Scan for the cell matching the given text and deliver its [x, y] coordinate at center. 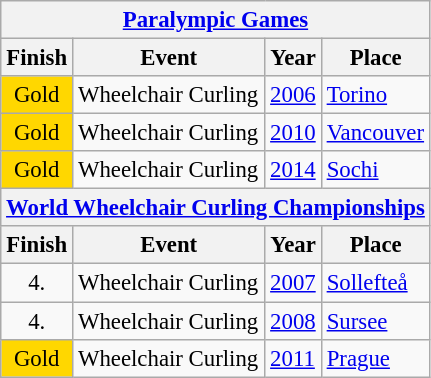
Vancouver [376, 133]
2008 [294, 321]
2010 [294, 133]
Sollefteå [376, 283]
Prague [376, 358]
2014 [294, 170]
Sochi [376, 170]
Paralympic Games [216, 20]
2007 [294, 283]
2011 [294, 358]
World Wheelchair Curling Championships [216, 208]
2006 [294, 95]
Sursee [376, 321]
Torino [376, 95]
